Extract the [X, Y] coordinate from the center of the cell holding the provided text.  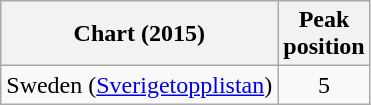
5 [324, 85]
Chart (2015) [140, 34]
Peakposition [324, 34]
Sweden (Sverigetopplistan) [140, 85]
